For the text-containing cell, return its midpoint in (x, y) coordinate format. 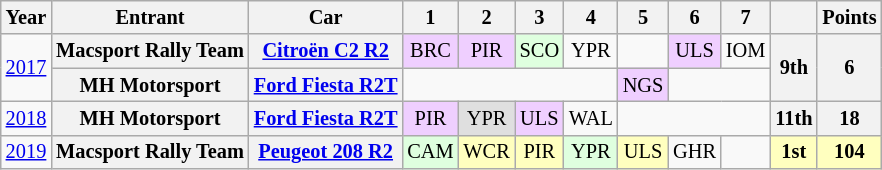
2018 (26, 118)
7 (746, 17)
18 (849, 118)
3 (540, 17)
1 (430, 17)
CAM (430, 152)
Entrant (150, 17)
1st (794, 152)
9th (794, 68)
Peugeot 208 R2 (326, 152)
IOM (746, 51)
NGS (643, 85)
WCR (487, 152)
2019 (26, 152)
Car (326, 17)
SCO (540, 51)
5 (643, 17)
2 (487, 17)
GHR (694, 152)
104 (849, 152)
Points (849, 17)
11th (794, 118)
Year (26, 17)
Citroën C2 R2 (326, 51)
BRC (430, 51)
4 (591, 17)
2017 (26, 68)
WAL (591, 118)
